Scan for the cell matching the given text and deliver its [X, Y] coordinate at center. 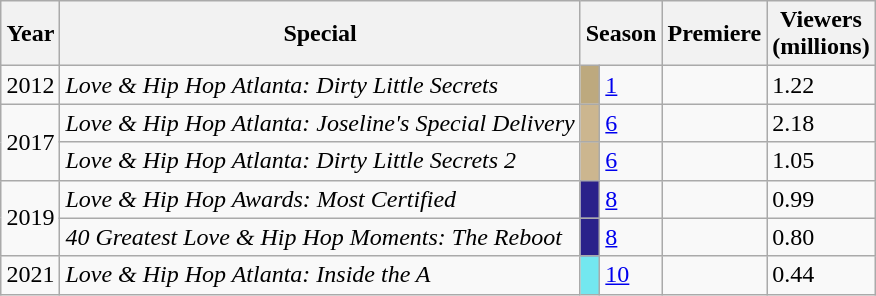
Love & Hip Hop Atlanta: Dirty Little Secrets [320, 85]
Year [30, 34]
1.05 [821, 161]
Viewers(millions) [821, 34]
2021 [30, 275]
2017 [30, 142]
Love & Hip Hop Atlanta: Joseline's Special Delivery [320, 123]
10 [631, 275]
1 [631, 85]
2012 [30, 85]
Love & Hip Hop Atlanta: Inside the A [320, 275]
40 Greatest Love & Hip Hop Moments: The Reboot [320, 237]
0.80 [821, 237]
0.99 [821, 199]
2.18 [821, 123]
Season [621, 34]
0.44 [821, 275]
Love & Hip Hop Atlanta: Dirty Little Secrets 2 [320, 161]
Love & Hip Hop Awards: Most Certified [320, 199]
Premiere [714, 34]
1.22 [821, 85]
2019 [30, 218]
Special [320, 34]
